Identify which cell holds the provided text, then report its (X, Y) central coordinate. 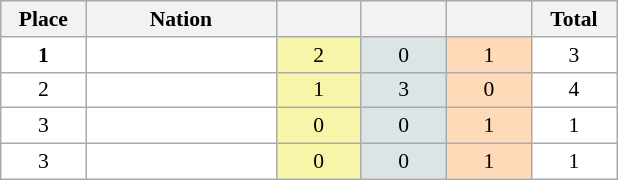
Total (574, 19)
Nation (181, 19)
Place (44, 19)
4 (574, 90)
